Determine the [X, Y] coordinate at the center of the cell enclosing the given text.  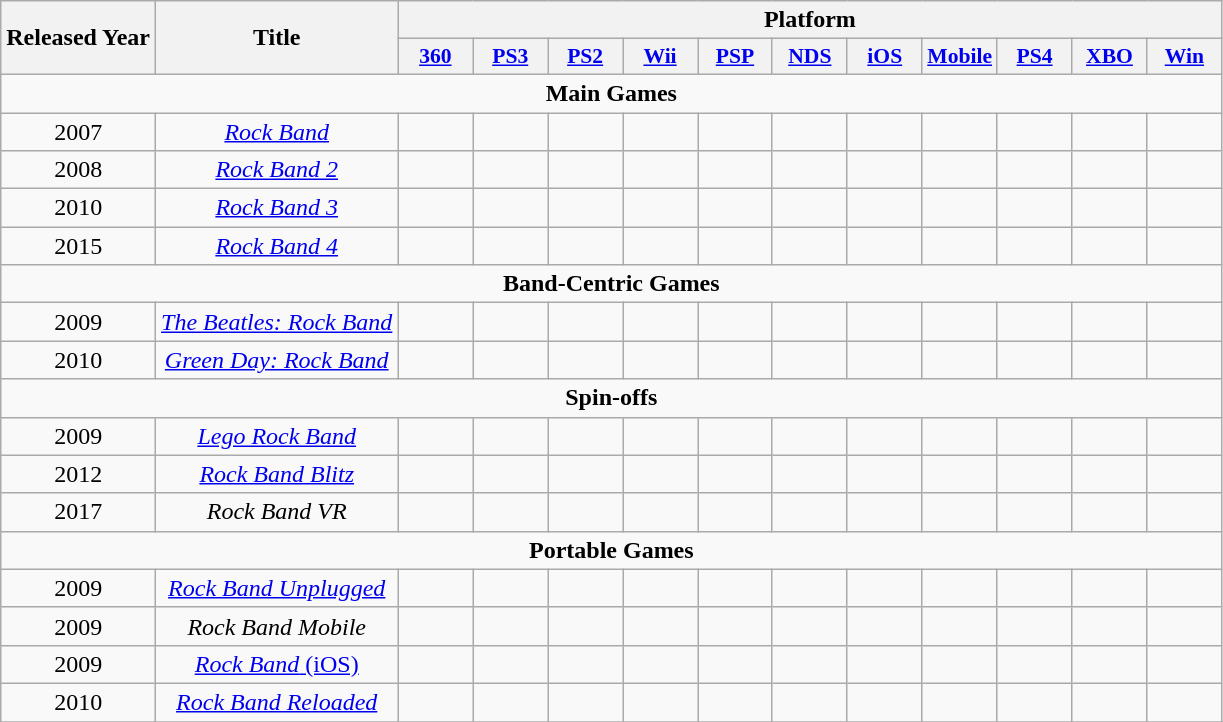
Portable Games [612, 550]
PS4 [1034, 57]
PSP [736, 57]
Title [277, 38]
Released Year [78, 38]
2012 [78, 474]
iOS [884, 57]
Lego Rock Band [277, 436]
XBO [1110, 57]
Rock Band Unplugged [277, 588]
Rock Band Reloaded [277, 702]
Rock Band Blitz [277, 474]
Main Games [612, 93]
Rock Band (iOS) [277, 664]
Band-Centric Games [612, 284]
Wii [660, 57]
Platform [810, 20]
PS2 [586, 57]
Rock Band [277, 131]
2015 [78, 246]
Spin-offs [612, 398]
Mobile [960, 57]
Rock Band 4 [277, 246]
Green Day: Rock Band [277, 360]
Rock Band 2 [277, 170]
2017 [78, 512]
Rock Band VR [277, 512]
2007 [78, 131]
PS3 [510, 57]
Rock Band Mobile [277, 626]
NDS [810, 57]
The Beatles: Rock Band [277, 322]
2008 [78, 170]
Win [1184, 57]
360 [436, 57]
Rock Band 3 [277, 208]
